Extract the (X, Y) coordinate from the center of the cell holding the provided text.  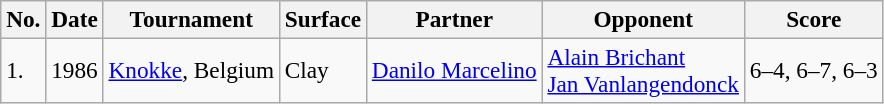
Surface (322, 19)
Tournament (191, 19)
1. (24, 70)
Knokke, Belgium (191, 70)
6–4, 6–7, 6–3 (814, 70)
Alain Brichant Jan Vanlangendonck (643, 70)
Danilo Marcelino (454, 70)
Date (74, 19)
Partner (454, 19)
No. (24, 19)
1986 (74, 70)
Score (814, 19)
Opponent (643, 19)
Clay (322, 70)
